From the cell containing the given text, extract its center point as [x, y] coordinate. 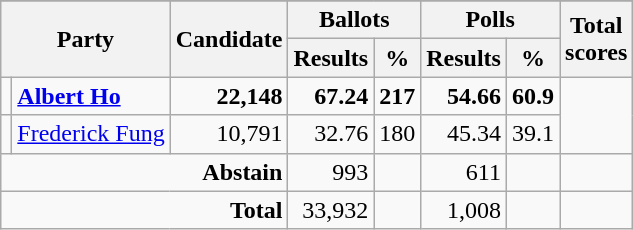
217 [398, 96]
32.76 [331, 134]
67.24 [331, 96]
Frederick Fung [91, 134]
180 [398, 134]
33,932 [331, 210]
45.34 [464, 134]
Ballots [354, 20]
10,791 [229, 134]
Abstain [144, 172]
Totalscores [596, 39]
39.1 [532, 134]
Polls [490, 20]
Party [86, 39]
60.9 [532, 96]
993 [331, 172]
54.66 [464, 96]
Total [144, 210]
1,008 [464, 210]
Albert Ho [91, 96]
611 [464, 172]
Candidate [229, 39]
22,148 [229, 96]
